Pinpoint the cell where the given text exists, returning its [x, y] midpoint coordinate. 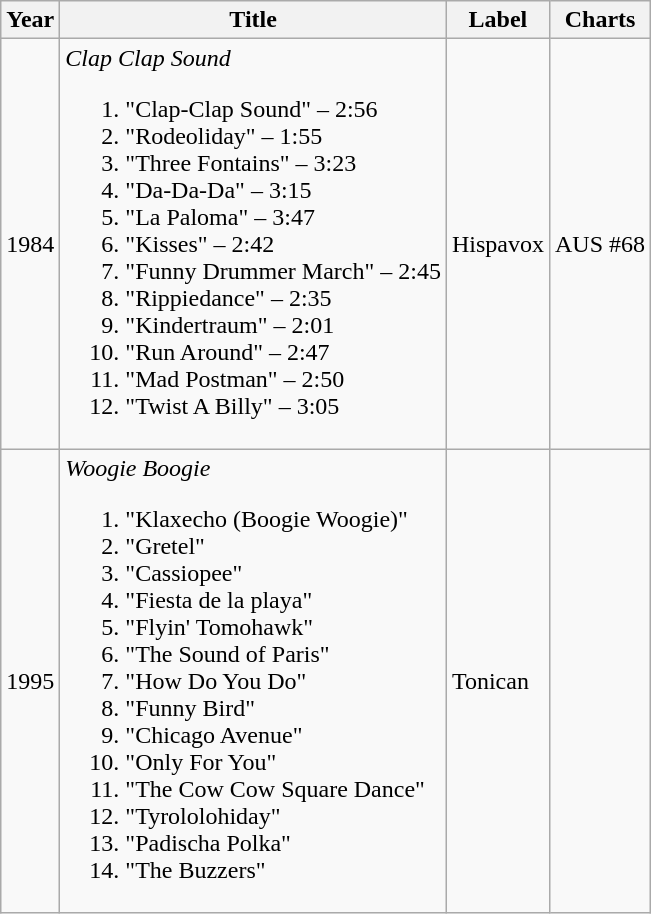
Hispavox [498, 244]
Title [254, 20]
Charts [600, 20]
Year [30, 20]
1984 [30, 244]
1995 [30, 681]
Label [498, 20]
Tonican [498, 681]
AUS #68 [600, 244]
